Provide the [x, y] coordinate of the cell's center where the given text is located.  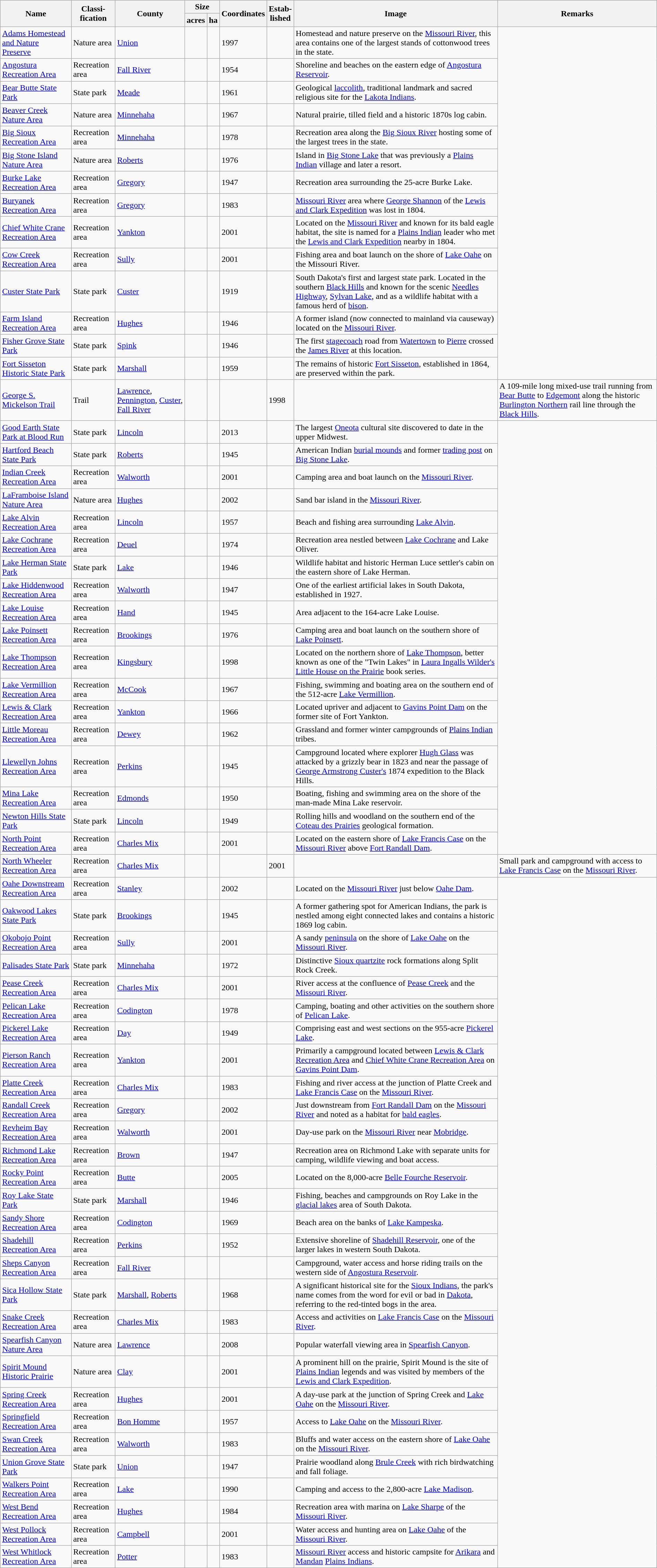
1969 [243, 1223]
Fishing area and boat launch on the shore of Lake Oahe on the Missouri River. [396, 259]
Trail [94, 400]
Swan Creek Recreation Area [36, 1444]
Edmonds [150, 798]
Shadehill Recreation Area [36, 1245]
A prominent hill on the prairie, Spirit Mound is the site of Plains Indian legends and was visited by members of the Lewis and Clark Expedition. [396, 1372]
Big Stone Island Nature Area [36, 160]
Extensive shoreline of Shadehill Reservoir, one of the larger lakes in western South Dakota. [396, 1245]
Pelican Lake Recreation Area [36, 1010]
1990 [243, 1489]
Pierson Ranch Recreation Area [36, 1060]
Sica Hollow State Park [36, 1295]
Lake Herman State Park [36, 567]
Farm Island Recreation Area [36, 324]
Randall Creek Recreation Area [36, 1110]
Spink [150, 346]
Potter [150, 1557]
Big Sioux Recreation Area [36, 137]
2008 [243, 1345]
County [150, 14]
Buryanek Recreation Area [36, 205]
Recreation area nestled between Lake Cochrane and Lake Oliver. [396, 544]
1997 [243, 43]
North Point Recreation Area [36, 843]
1950 [243, 798]
West Pollock Recreation Area [36, 1534]
Okobojo Point Recreation Area [36, 943]
Sheps Canyon Recreation Area [36, 1268]
George S. Mickelson Trail [36, 400]
Marshall, Roberts [150, 1295]
Pease Creek Recreation Area [36, 988]
Lake Vermillion Recreation Area [36, 689]
Estab-lished [280, 14]
Campbell [150, 1534]
One of the earliest artificial lakes in South Dakota, established in 1927. [396, 590]
Fishing, swimming and boating area on the southern end of the 512-acre Lake Vermillion. [396, 689]
Recreation area surrounding the 25-acre Burke Lake. [396, 182]
Located upriver and adjacent to Gavins Point Dam on the former site of Fort Yankton. [396, 712]
Prairie woodland along Brule Creek with rich birdwatching and fall foliage. [396, 1467]
Custer [150, 292]
Lawrence [150, 1345]
Size [202, 7]
West Whitlock Recreation Area [36, 1557]
Camping area and boat launch on the southern shore of Lake Poinsett. [396, 635]
Boating, fishing and swimming area on the shore of the man-made Mina Lake reservoir. [396, 798]
Geological laccolith, traditional landmark and sacred religious site for the Lakota Indians. [396, 92]
Classi-fication [94, 14]
1968 [243, 1295]
The first stagecoach road from Watertown to Pierre crossed the James River at this location. [396, 346]
A former island (now connected to mainland via causeway) located on the Missouri River. [396, 324]
Rocky Point Recreation Area [36, 1178]
Good Earth State Park at Blood Run [36, 432]
Shoreline and beaches on the eastern edge of Angostura Reservoir. [396, 70]
Grassland and former winter campgrounds of Plains Indian tribes. [396, 734]
River access at the confluence of Pease Creek and the Missouri River. [396, 988]
McCook [150, 689]
Cow Creek Recreation Area [36, 259]
Primarily a campground located between Lewis & Clark Recreation Area and Chief White Crane Recreation Area on Gavins Point Dam. [396, 1060]
Angostura Recreation Area [36, 70]
1972 [243, 965]
Lewis & Clark Recreation Area [36, 712]
American Indian burial mounds and former trading post on Big Stone Lake. [396, 454]
Natural prairie, tilled field and a historic 1870s log cabin. [396, 115]
Little Moreau Recreation Area [36, 734]
Recreation area on Richmond Lake with separate units for camping, wildlife viewing and boat access. [396, 1155]
Dewey [150, 734]
Name [36, 14]
Kingsbury [150, 662]
Sandy Shore Recreation Area [36, 1223]
Llewellyn Johns Recreation Area [36, 766]
A sandy peninsula on the shore of Lake Oahe on the Missouri River. [396, 943]
Small park and campground with access to Lake Francis Case on the Missouri River. [577, 866]
Clay [150, 1372]
Located on the 8,000-acre Belle Fourche Reservoir. [396, 1178]
Missouri River access and historic campsite for Arikara and Mandan Plains Indians. [396, 1557]
Newton Hills State Park [36, 821]
Wildlife habitat and historic Herman Luce settler's cabin on the eastern shore of Lake Herman. [396, 567]
ha [213, 20]
Lake Cochrane Recreation Area [36, 544]
Roy Lake State Park [36, 1200]
Located on the Missouri River just below Oahe Dam. [396, 888]
Bear Butte State Park [36, 92]
Missouri River area where George Shannon of the Lewis and Clark Expedition was lost in 1804. [396, 205]
Access and activities on Lake Francis Case on the Missouri River. [396, 1322]
2005 [243, 1178]
Recreation area with marina on Lake Sharpe of the Missouri River. [396, 1512]
1962 [243, 734]
Recreation area along the Big Sioux River hosting some of the largest trees in the state. [396, 137]
1974 [243, 544]
Snake Creek Recreation Area [36, 1322]
Fishing and river access at the junction of Platte Creek and Lake Francis Case on the Missouri River. [396, 1087]
Fisher Grove State Park [36, 346]
Palisades State Park [36, 965]
Burke Lake Recreation Area [36, 182]
Oakwood Lakes State Park [36, 915]
Indian Creek Recreation Area [36, 477]
Day-use park on the Missouri River near Mobridge. [396, 1133]
1919 [243, 292]
1966 [243, 712]
Oahe Downstream Recreation Area [36, 888]
Hand [150, 612]
Lake Louise Recreation Area [36, 612]
Located on the eastern shore of Lake Francis Case on the Missouri River above Fort Randall Dam. [396, 843]
Camping, boating and other activities on the southern shore of Pelican Lake. [396, 1010]
1959 [243, 369]
Fishing, beaches and campgrounds on Roy Lake in the glacial lakes area of South Dakota. [396, 1200]
Mina Lake Recreation Area [36, 798]
1954 [243, 70]
Comprising east and west sections on the 955-acre Pickerel Lake. [396, 1033]
Lawrence, Pennington, Custer, Fall River [150, 400]
Day [150, 1033]
Island in Big Stone Lake that was previously a Plains Indian village and later a resort. [396, 160]
Stanley [150, 888]
Camping area and boat launch on the Missouri River. [396, 477]
Richmond Lake Recreation Area [36, 1155]
Lake Hiddenwood Recreation Area [36, 590]
Meade [150, 92]
Lake Poinsett Recreation Area [36, 635]
acres [196, 20]
A day-use park at the junction of Spring Creek and Lake Oahe on the Missouri River. [396, 1399]
The remains of historic Fort Sisseton, established in 1864, are preserved within the park. [396, 369]
Custer State Park [36, 292]
Image [396, 14]
Hartford Beach State Park [36, 454]
Sand bar island in the Missouri River. [396, 499]
Campground, water access and horse riding trails on the western side of Angostura Reservoir. [396, 1268]
Butte [150, 1178]
Bon Homme [150, 1421]
A 109-mile long mixed-use trail running from Bear Butte to Edgemont along the historic Burlington Northern rail line through the Black Hills. [577, 400]
North Wheeler Recreation Area [36, 866]
LaFramboise Island Nature Area [36, 499]
1952 [243, 1245]
Revheim Bay Recreation Area [36, 1133]
1984 [243, 1512]
Union Grove State Park [36, 1467]
Spearfish Canyon Nature Area [36, 1345]
Lake Thompson Recreation Area [36, 662]
Distinctive Sioux quartzite rock formations along Split Rock Creek. [396, 965]
Adams Homestead and Nature Preserve [36, 43]
Rolling hills and woodland on the southern end of the Coteau des Prairies geological formation. [396, 821]
Spirit Mound Historic Prairie [36, 1372]
Access to Lake Oahe on the Missouri River. [396, 1421]
Beach and fishing area surrounding Lake Alvin. [396, 522]
The largest Oneota cultural site discovered to date in the upper Midwest. [396, 432]
Remarks [577, 14]
Area adjacent to the 164-acre Lake Louise. [396, 612]
Bluffs and water access on the eastern shore of Lake Oahe on the Missouri River. [396, 1444]
Lake Alvin Recreation Area [36, 522]
Springfield Recreation Area [36, 1421]
A former gathering spot for American Indians, the park is nestled among eight connected lakes and contains a historic 1869 log cabin. [396, 915]
Beach area on the banks of Lake Kampeska. [396, 1223]
Coordinates [243, 14]
Homestead and nature preserve on the Missouri River, this area contains one of the largest stands of cottonwood trees in the state. [396, 43]
Brown [150, 1155]
Popular waterfall viewing area in Spearfish Canyon. [396, 1345]
Pickerel Lake Recreation Area [36, 1033]
2013 [243, 432]
Walkers Point Recreation Area [36, 1489]
Platte Creek Recreation Area [36, 1087]
Camping and access to the 2,800-acre Lake Madison. [396, 1489]
Fort Sisseton Historic State Park [36, 369]
Chief White Crane Recreation Area [36, 232]
Spring Creek Recreation Area [36, 1399]
Deuel [150, 544]
West Bend Recreation Area [36, 1512]
Just downstream from Fort Randall Dam on the Missouri River and noted as a habitat for bald eagles. [396, 1110]
Water access and hunting area on Lake Oahe of the Missouri River. [396, 1534]
1961 [243, 92]
Beaver Creek Nature Area [36, 115]
